Detect which cell encompasses the target text, then output its [X, Y] center coordinate. 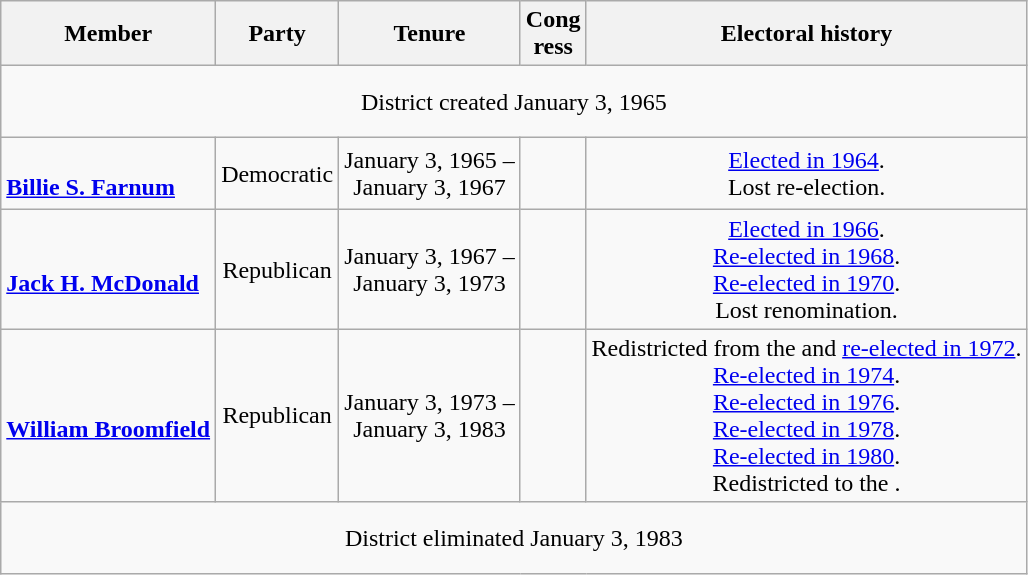
Billie S. Farnum [108, 174]
Elected in 1964.Lost re-election. [806, 174]
January 3, 1965 –January 3, 1967 [430, 174]
Elected in 1966.Re-elected in 1968.Re-elected in 1970.Lost renomination. [806, 270]
Democratic [278, 174]
Congress [553, 34]
William Broomfield [108, 416]
January 3, 1967 –January 3, 1973 [430, 270]
Party [278, 34]
District created January 3, 1965 [514, 102]
Electoral history [806, 34]
January 3, 1973 –January 3, 1983 [430, 416]
Jack H. McDonald [108, 270]
Redistricted from the and re-elected in 1972.Re-elected in 1974.Re-elected in 1976.Re-elected in 1978.Re-elected in 1980.Redistricted to the . [806, 416]
District eliminated January 3, 1983 [514, 538]
Tenure [430, 34]
Member [108, 34]
